Return (x, y) of the center of cell containing provided text 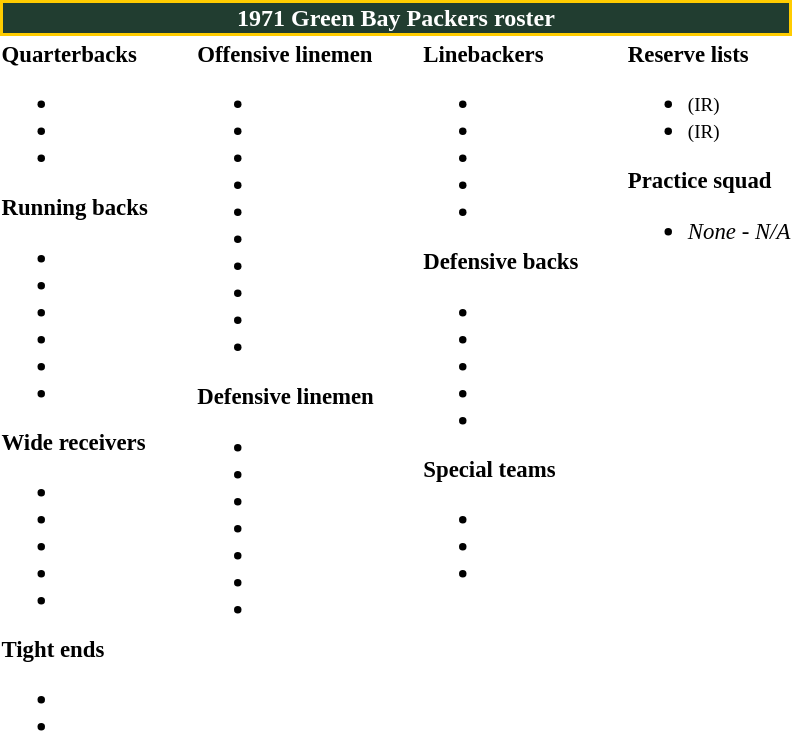
1971 Green Bay Packers roster (396, 18)
